Capture the cell that displays the provided text and extract its (X, Y) central coordinate. 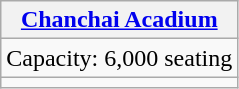
Capacity: 6,000 seating (120, 58)
Chanchai Acadium (120, 20)
